From the cell containing the given text, extract its center point as [x, y] coordinate. 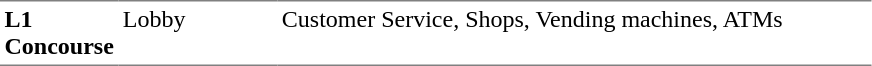
Customer Service, Shops, Vending machines, ATMs [574, 33]
Lobby [198, 33]
L1Concourse [59, 33]
